Return (x, y) of the center of cell containing provided text 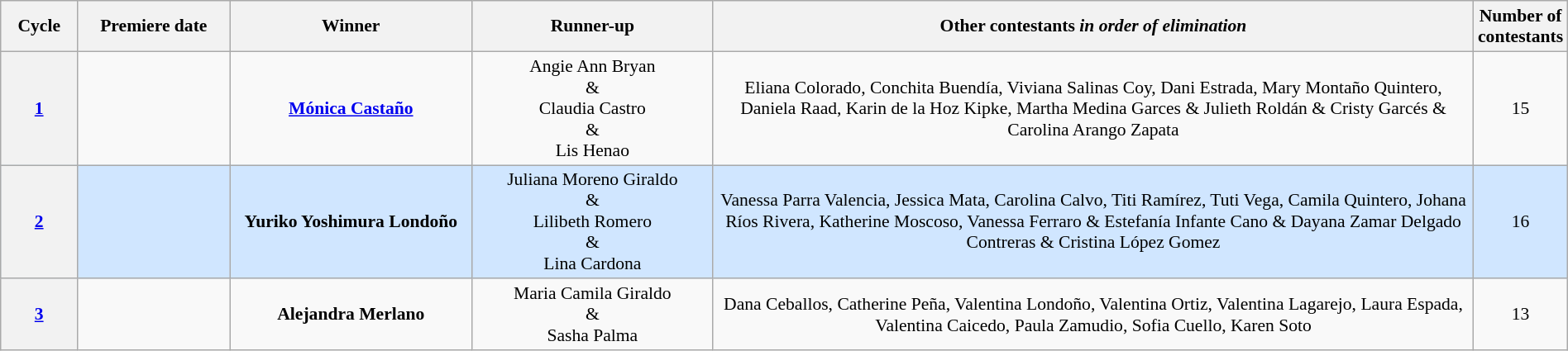
Maria Camila Giraldo & Sasha Palma (592, 315)
Yuriko Yoshimura Londoño (351, 222)
15 (1520, 108)
Premiere date (154, 26)
Number of contestants (1520, 26)
2 (40, 222)
16 (1520, 222)
Runner-up (592, 26)
Cycle (40, 26)
Mónica Castaño (351, 108)
Alejandra Merlano (351, 315)
13 (1520, 315)
Winner (351, 26)
Juliana Moreno Giraldo & Lilibeth Romero& Lina Cardona (592, 222)
1 (40, 108)
Angie Ann Bryan & Claudia Castro & Lis Henao (592, 108)
Other contestants in order of elimination (1093, 26)
3 (40, 315)
